Provide the (x, y) coordinate of the cell's center where the given text is located.  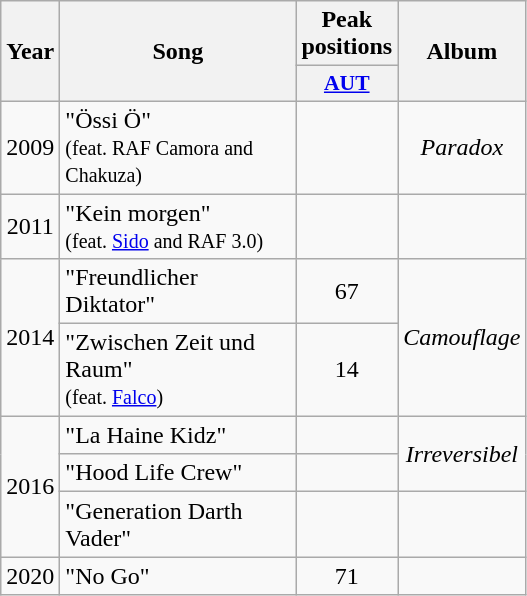
"La Haine Kidz" (178, 435)
Album (462, 52)
Peak positions (347, 34)
2016 (30, 486)
Year (30, 52)
71 (347, 576)
"Freundlicher Diktator" (178, 292)
AUT (347, 84)
"Kein morgen" (feat. Sido and RAF 3.0) (178, 226)
14 (347, 370)
"Zwischen Zeit und Raum"(feat. Falco) (178, 370)
2014 (30, 338)
2020 (30, 576)
Song (178, 52)
2011 (30, 226)
Paradox (462, 147)
"No Go" (178, 576)
2009 (30, 147)
"Generation Darth Vader" (178, 524)
"Hood Life Crew" (178, 473)
Camouflage (462, 338)
Irreversibel (462, 454)
67 (347, 292)
"Össi Ö" (feat. RAF Camora and Chakuza) (178, 147)
